Identify which cell holds the provided text, then report its (x, y) central coordinate. 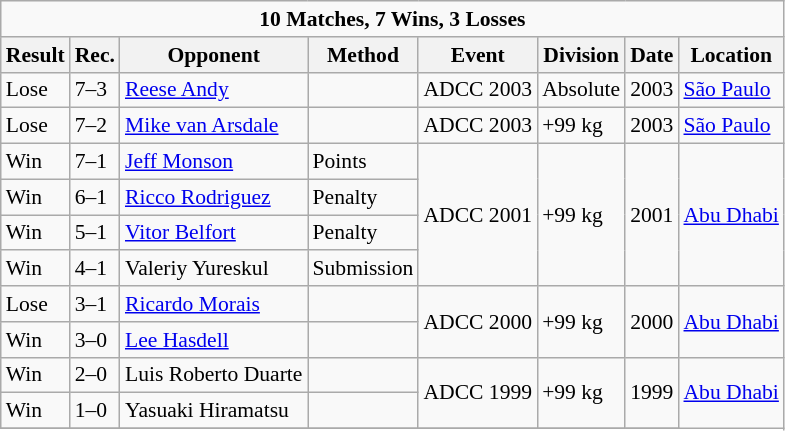
Absolute (581, 90)
5–1 (95, 233)
ADCC 2000 (478, 322)
Reese Andy (214, 90)
Points (364, 162)
Division (581, 55)
7–3 (95, 90)
3–1 (95, 304)
Mike van Arsdale (214, 126)
Yasuaki Hiramatsu (214, 411)
6–1 (95, 197)
10 Matches, 7 Wins, 3 Losses (392, 19)
1–0 (95, 411)
Method (364, 55)
1999 (652, 392)
Date (652, 55)
ADCC 1999 (478, 392)
3–0 (95, 340)
7–1 (95, 162)
Luis Roberto Duarte (214, 375)
Lee Hasdell (214, 340)
4–1 (95, 269)
Ricardo Morais (214, 304)
Jeff Monson (214, 162)
Result (36, 55)
Submission (364, 269)
Valeriy Yureskul (214, 269)
Vitor Belfort (214, 233)
Rec. (95, 55)
2–0 (95, 375)
Location (730, 55)
2000 (652, 322)
7–2 (95, 126)
2001 (652, 215)
Opponent (214, 55)
ADCC 2001 (478, 215)
Ricco Rodriguez (214, 197)
Event (478, 55)
